Capture the cell that displays the provided text and extract its (x, y) central coordinate. 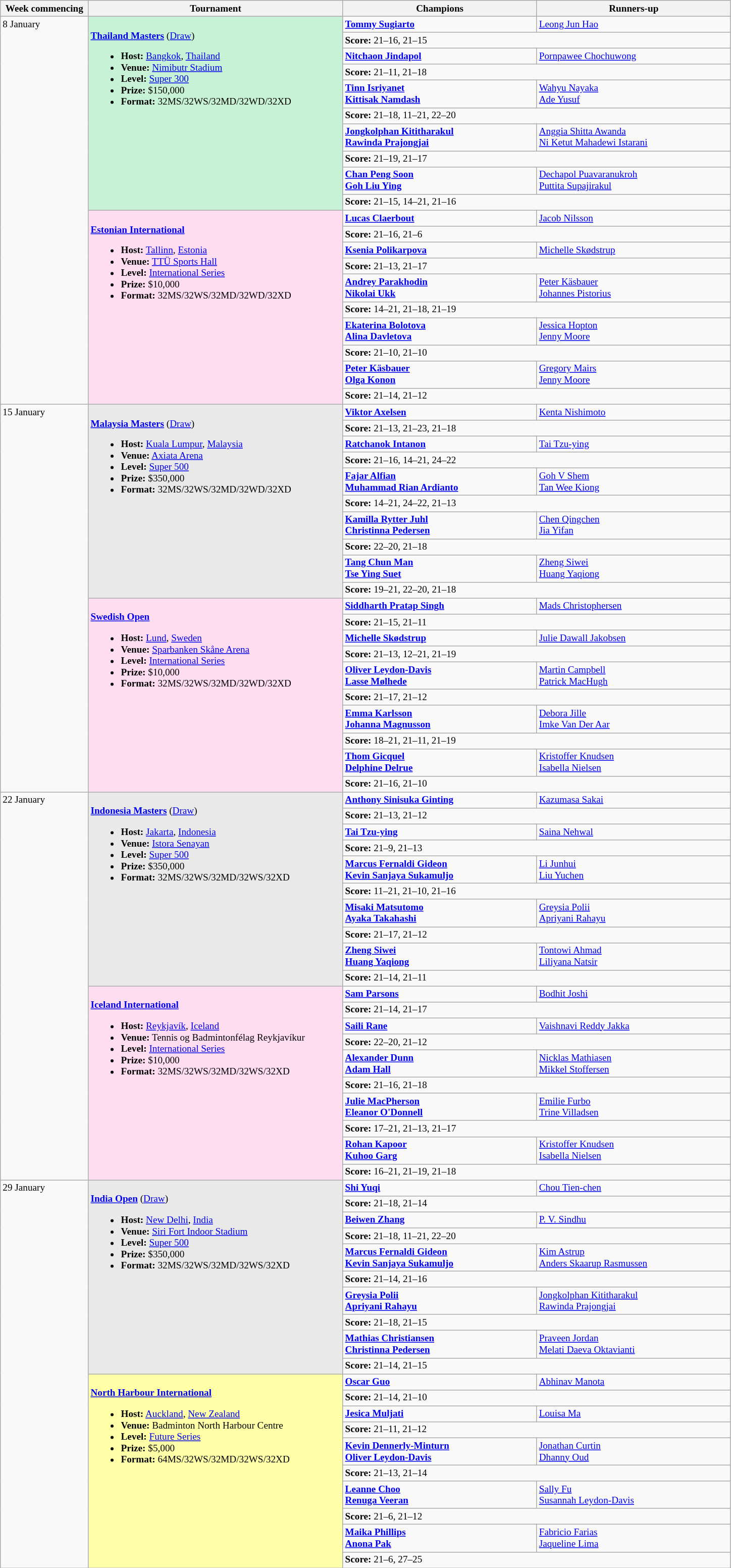
Score: 21–16, 21–18 (537, 1085)
Jesica Muljati (440, 1414)
Score: 17–21, 21–13, 21–17 (537, 1129)
Emma Karlsson Johanna Magnusson (440, 719)
Score: 21–13, 21–12 (537, 816)
Chou Tien-chen (634, 1188)
Andrey Parakhodin Nikolai Ukk (440, 288)
Wahyu Nayaka Ade Yusuf (634, 94)
Kazumasa Sakai (634, 800)
Score: 22–20, 21–12 (537, 1042)
Score: 11–21, 21–10, 21–16 (537, 892)
Kamilla Rytter Juhl Christinna Pedersen (440, 525)
Jessica Hopton Jenny Moore (634, 331)
Viktor Axelsen (440, 412)
Ksenia Polikarpova (440, 250)
Score: 21–15, 21–11 (537, 622)
Thailand Masters (Draw)Host: Bangkok, ThailandVenue: Nimibutr StadiumLevel: Super 300Prize: $150,000Format: 32MS/32WS/32MD/32WD/32XD (216, 113)
Jacob Nilsson (634, 218)
Mads Christophersen (634, 606)
Rohan Kapoor Kuhoo Garg (440, 1150)
Saina Nehwal (634, 832)
Swedish OpenHost: Lund, SwedenVenue: Sparbanken Skåne ArenaLevel: International SeriesPrize: $10,000Format: 32MS/32WS/32MD/32WD/32XD (216, 695)
Oscar Guo (440, 1382)
Score: 21–6, 21–12 (537, 1516)
Thom Gicquel Delphine Delrue (440, 762)
Leong Jun Hao (634, 24)
22 January (44, 986)
Score: 21–16, 21–10 (537, 784)
Ratchanok Intanon (440, 444)
Score: 21–16, 21–6 (537, 234)
India Open (Draw)Host: New Delhi, IndiaVenue: Siri Fort Indoor StadiumLevel: Super 500Prize: $350,000Format: 32MS/32WS/32MD/32WS/32XD (216, 1277)
Score: 22–20, 21–18 (537, 547)
Jonathan Curtin Dhanny Oud (634, 1451)
Score: 21–16, 14–21, 24–22 (537, 460)
Score: 21–13, 21–23, 21–18 (537, 428)
Vaishnavi Reddy Jakka (634, 1026)
Lucas Claerbout (440, 218)
Julie MacPherson Eleanor O'Donnell (440, 1107)
Score: 21–14, 21–11 (537, 978)
Nicklas Mathiasen Mikkel Stoffersen (634, 1063)
Bodhit Joshi (634, 994)
Anthony Sinisuka Ginting (440, 800)
Score: 16–21, 21–19, 21–18 (537, 1172)
Beiwen Zhang (440, 1220)
Gregory Mairs Jenny Moore (634, 374)
Estonian InternationalHost: Tallinn, EstoniaVenue: TTÜ Sports HallLevel: International SeriesPrize: $10,000Format: 32MS/32WS/32MD/32WD/32XD (216, 307)
Score: 21–10, 21–10 (537, 353)
Tommy Sugiarto (440, 24)
Score: 21–9, 21–13 (537, 848)
Score: 21–13, 12–21, 21–19 (537, 654)
Chen Qingchen Jia Yifan (634, 525)
Kevin Dennerly-Minturn Oliver Leydon-Davis (440, 1451)
Misaki Matsutomo Ayaka Takahashi (440, 913)
Li Junhui Liu Yuchen (634, 869)
Kenta Nishimoto (634, 412)
Score: 21–13, 21–17 (537, 266)
Tang Chun Man Tse Ying Suet (440, 568)
Score: 21–18, 21–15 (537, 1322)
Score: 21–14, 21–17 (537, 1010)
Nitchaon Jindapol (440, 56)
Debora Jille Imke Van Der Aar (634, 719)
P. V. Sindhu (634, 1220)
Sally Fu Susannah Leydon-Davis (634, 1495)
Praveen Jordan Melati Daeva Oktavianti (634, 1344)
Fabricio Farias Jaqueline Lima (634, 1538)
Score: 21–14, 21–15 (537, 1366)
Tournament (216, 9)
Martin Campbell Patrick MacHugh (634, 675)
Malaysia Masters (Draw)Host: Kuala Lumpur, MalaysiaVenue: Axiata ArenaLevel: Super 500Prize: $350,000Format: 32MS/32WS/32MD/32WD/32XD (216, 501)
Sam Parsons (440, 994)
Abhinav Manota (634, 1382)
Week commencing (44, 9)
Indonesia Masters (Draw)Host: Jakarta, IndonesiaVenue: Istora SenayanLevel: Super 500Prize: $350,000Format: 32MS/32WS/32MD/32WS/32XD (216, 889)
Oliver Leydon-Davis Lasse Mølhede (440, 675)
Pornpawee Chochuwong (634, 56)
Score: 21–19, 21–17 (537, 159)
Score: 21–6, 27–25 (537, 1560)
Goh V Shem Tan Wee Kiong (634, 482)
Peter Käsbauer Johannes Pistorius (634, 288)
29 January (44, 1374)
Score: 19–21, 22–20, 21–18 (537, 590)
Dechapol Puavaranukroh Puttita Supajirakul (634, 180)
Louisa Ma (634, 1414)
Champions (440, 9)
Alexander Dunn Adam Hall (440, 1063)
Anggia Shitta Awanda Ni Ketut Mahadewi Istarani (634, 137)
Score: 21–11, 21–18 (537, 72)
8 January (44, 210)
Leanne Choo Renuga Veeran (440, 1495)
Tinn Isriyanet Kittisak Namdash (440, 94)
Peter Käsbauer Olga Konon (440, 374)
Runners-up (634, 9)
Score: 18–21, 21–11, 21–19 (537, 741)
Emilie Furbo Trine Villadsen (634, 1107)
Chan Peng Soon Goh Liu Ying (440, 180)
Score: 14–21, 21–18, 21–19 (537, 310)
Maika Phillips Anona Pak (440, 1538)
Kim Astrup Anders Skaarup Rasmussen (634, 1257)
Mathias Christiansen Christinna Pedersen (440, 1344)
Fajar Alfian Muhammad Rian Ardianto (440, 482)
Siddharth Pratap Singh (440, 606)
Saili Rane (440, 1026)
Julie Dawall Jakobsen (634, 638)
Tontowi Ahmad Liliyana Natsir (634, 956)
Score: 21–14, 21–12 (537, 396)
Score: 21–11, 21–12 (537, 1430)
Score: 21–18, 21–14 (537, 1204)
15 January (44, 598)
Score: 21–14, 21–10 (537, 1398)
Score: 21–15, 14–21, 21–16 (537, 202)
Ekaterina Bolotova Alina Davletova (440, 331)
Shi Yuqi (440, 1188)
Score: 14–21, 24–22, 21–13 (537, 504)
Score: 21–13, 21–14 (537, 1473)
Score: 21–14, 21–16 (537, 1279)
Score: 21–16, 21–15 (537, 40)
